Return [x, y] of the center of cell containing provided text 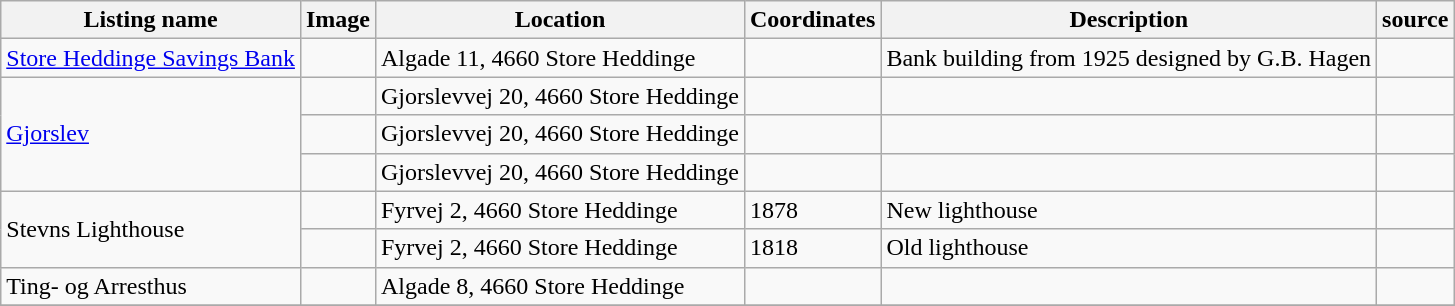
Bank building from 1925 designed by G.B. Hagen [1129, 58]
source [1416, 20]
Store Heddinge Savings Bank [151, 58]
Listing name [151, 20]
Algade 11, 4660 Store Heddinge [560, 58]
Coordinates [812, 20]
Image [338, 20]
Stevns Lighthouse [151, 229]
Description [1129, 20]
Location [560, 20]
Old lighthouse [1129, 248]
Algade 8, 4660 Store Heddinge [560, 286]
1818 [812, 248]
1878 [812, 210]
Ting- og Arresthus [151, 286]
Gjorslev [151, 134]
New lighthouse [1129, 210]
